Detect which cell encompasses the target text, then output its (X, Y) center coordinate. 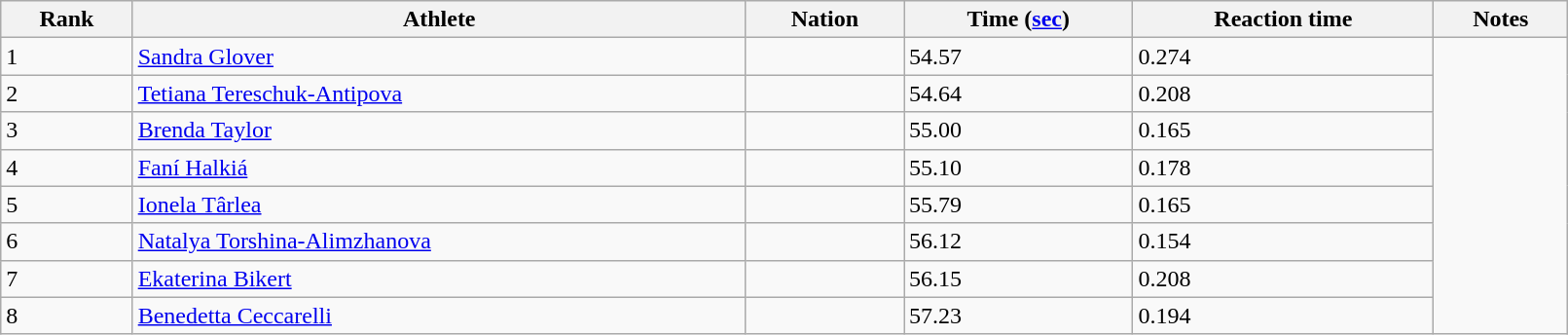
Natalya Torshina-Alimzhanova (439, 242)
56.15 (1018, 279)
54.57 (1018, 56)
Reaction time (1283, 19)
57.23 (1018, 316)
55.00 (1018, 130)
Benedetta Ceccarelli (439, 316)
Nation (824, 19)
54.64 (1018, 93)
1 (66, 56)
5 (66, 205)
Ekaterina Bikert (439, 279)
Time (sec) (1018, 19)
Ionela Târlea (439, 205)
Sandra Glover (439, 56)
6 (66, 242)
Notes (1501, 19)
Rank (66, 19)
Athlete (439, 19)
8 (66, 316)
2 (66, 93)
0.154 (1283, 242)
0.274 (1283, 56)
56.12 (1018, 242)
7 (66, 279)
0.194 (1283, 316)
55.10 (1018, 167)
Tetiana Tereschuk-Antipova (439, 93)
0.178 (1283, 167)
4 (66, 167)
55.79 (1018, 205)
Faní Halkiá (439, 167)
Brenda Taylor (439, 130)
3 (66, 130)
